Provide the [X, Y] coordinate of the cell's center where the given text is located.  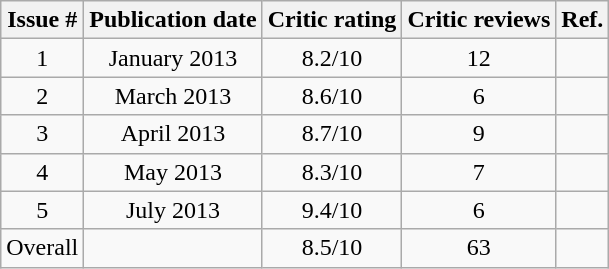
8.5/10 [332, 248]
Critic reviews [479, 20]
2 [42, 96]
8.7/10 [332, 134]
May 2013 [173, 172]
8.3/10 [332, 172]
5 [42, 210]
January 2013 [173, 58]
April 2013 [173, 134]
8.6/10 [332, 96]
Overall [42, 248]
Ref. [582, 20]
12 [479, 58]
8.2/10 [332, 58]
4 [42, 172]
Issue # [42, 20]
63 [479, 248]
7 [479, 172]
March 2013 [173, 96]
1 [42, 58]
Publication date [173, 20]
9.4/10 [332, 210]
Critic rating [332, 20]
July 2013 [173, 210]
9 [479, 134]
3 [42, 134]
